Find where the given text appears and provide that cell's center as [X, Y] coordinate. 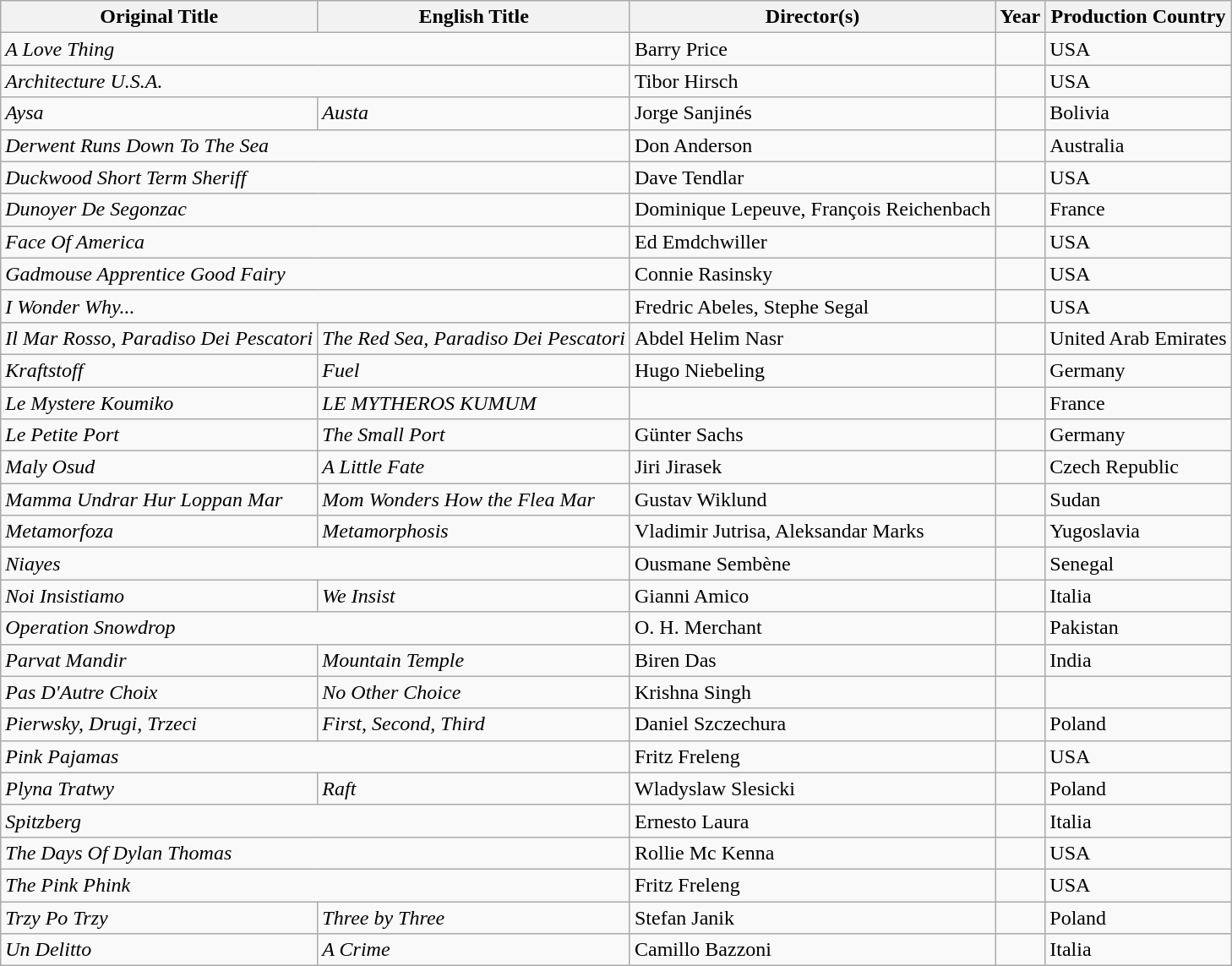
Krishna Singh [812, 692]
Günter Sachs [812, 435]
Abdel Helim Nasr [812, 338]
The Small Port [474, 435]
O. H. Merchant [812, 628]
Gianni Amico [812, 596]
Dave Tendlar [812, 177]
Dominique Lepeuve, François Reichenbach [812, 210]
Barry Price [812, 49]
Fuel [474, 370]
Rollie Mc Kenna [812, 853]
Mom Wonders How the Flea Mar [474, 499]
Pakistan [1138, 628]
Czech Republic [1138, 467]
Noi Insistiamo [159, 596]
Un Delitto [159, 950]
Daniel Szczechura [812, 724]
India [1138, 660]
Ernesto Laura [812, 821]
Metamorphosis [474, 532]
Derwent Runs Down To The Sea [316, 145]
Plyna Tratwy [159, 789]
Parvat Mandir [159, 660]
Mountain Temple [474, 660]
Director(s) [812, 17]
Trzy Po Trzy [159, 917]
The Pink Phink [316, 885]
The Red Sea, Paradiso Dei Pescatori [474, 338]
Tibor Hirsch [812, 81]
Ousmane Sembène [812, 564]
Le Mystere Koumiko [159, 403]
Jorge Sanjinés [812, 113]
Don Anderson [812, 145]
Duckwood Short Term Sheriff [316, 177]
Dunoyer De Segonzac [316, 210]
Pas D'Autre Choix [159, 692]
Hugo Niebeling [812, 370]
Fredric Abeles, Stephe Segal [812, 306]
Spitzberg [316, 821]
Pierwsky, Drugi, Trzeci [159, 724]
Vladimir Jutrisa, Aleksandar Marks [812, 532]
Le Petite Port [159, 435]
Stefan Janik [812, 917]
Sudan [1138, 499]
Maly Osud [159, 467]
Face Of America [316, 242]
Senegal [1138, 564]
United Arab Emirates [1138, 338]
Year [1021, 17]
Il Mar Rosso, Paradiso Dei Pescatori [159, 338]
Bolivia [1138, 113]
Mamma Undrar Hur Loppan Mar [159, 499]
A Little Fate [474, 467]
Three by Three [474, 917]
Austa [474, 113]
Raft [474, 789]
First, Second, Third [474, 724]
I Wonder Why... [316, 306]
No Other Choice [474, 692]
Biren Das [812, 660]
Australia [1138, 145]
A Crime [474, 950]
Gustav Wiklund [812, 499]
Kraftstoff [159, 370]
A Love Thing [316, 49]
English Title [474, 17]
LE MYTHEROS KUMUM [474, 403]
Original Title [159, 17]
Connie Rasinsky [812, 274]
Camillo Bazzoni [812, 950]
Production Country [1138, 17]
Pink Pajamas [316, 756]
The Days Of Dylan Thomas [316, 853]
Architecture U.S.A. [316, 81]
Niayes [316, 564]
Ed Emdchwiller [812, 242]
Yugoslavia [1138, 532]
We Insist [474, 596]
Operation Snowdrop [316, 628]
Wladyslaw Slesicki [812, 789]
Jiri Jirasek [812, 467]
Gadmouse Apprentice Good Fairy [316, 274]
Metamorfoza [159, 532]
Aysa [159, 113]
